Return the (X, Y) coordinate for the center point of the cell that contains the specified text.  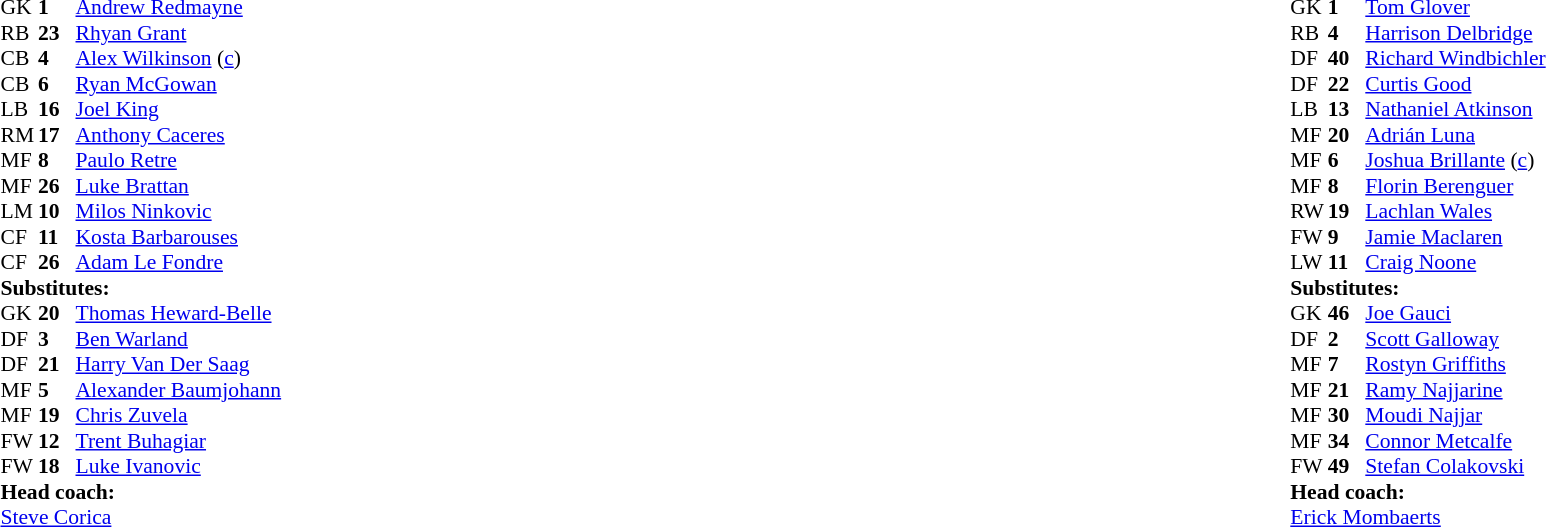
RW (1309, 211)
Adrián Luna (1455, 135)
Joshua Brillante (c) (1455, 161)
Thomas Heward-Belle (179, 313)
Stefan Colakovski (1455, 467)
Trent Buhagiar (179, 441)
Joe Gauci (1455, 313)
46 (1347, 313)
30 (1347, 415)
10 (57, 211)
Nathaniel Atkinson (1455, 109)
Connor Metcalfe (1455, 441)
Lachlan Wales (1455, 211)
Adam Le Fondre (179, 263)
Jamie Maclaren (1455, 237)
Rhyan Grant (179, 33)
7 (1347, 365)
LM (19, 211)
9 (1347, 237)
12 (57, 441)
18 (57, 467)
49 (1347, 467)
22 (1347, 84)
Florin Berenguer (1455, 186)
Chris Zuvela (179, 415)
3 (57, 339)
Alexander Baumjohann (179, 390)
5 (57, 390)
Anthony Caceres (179, 135)
16 (57, 109)
Luke Ivanovic (179, 467)
Rostyn Griffiths (1455, 365)
RM (19, 135)
Moudi Najjar (1455, 415)
Ryan McGowan (179, 84)
Craig Noone (1455, 263)
34 (1347, 441)
Scott Galloway (1455, 339)
Milos Ninkovic (179, 211)
Harry Van Der Saag (179, 365)
13 (1347, 109)
Kosta Barbarouses (179, 237)
Paulo Retre (179, 161)
LW (1309, 263)
Harrison Delbridge (1455, 33)
Ben Warland (179, 339)
40 (1347, 59)
2 (1347, 339)
Ramy Najjarine (1455, 390)
Curtis Good (1455, 84)
Richard Windbichler (1455, 59)
17 (57, 135)
23 (57, 33)
Joel King (179, 109)
Alex Wilkinson (c) (179, 59)
Luke Brattan (179, 186)
